Identify which cell holds the provided text, then report its [x, y] central coordinate. 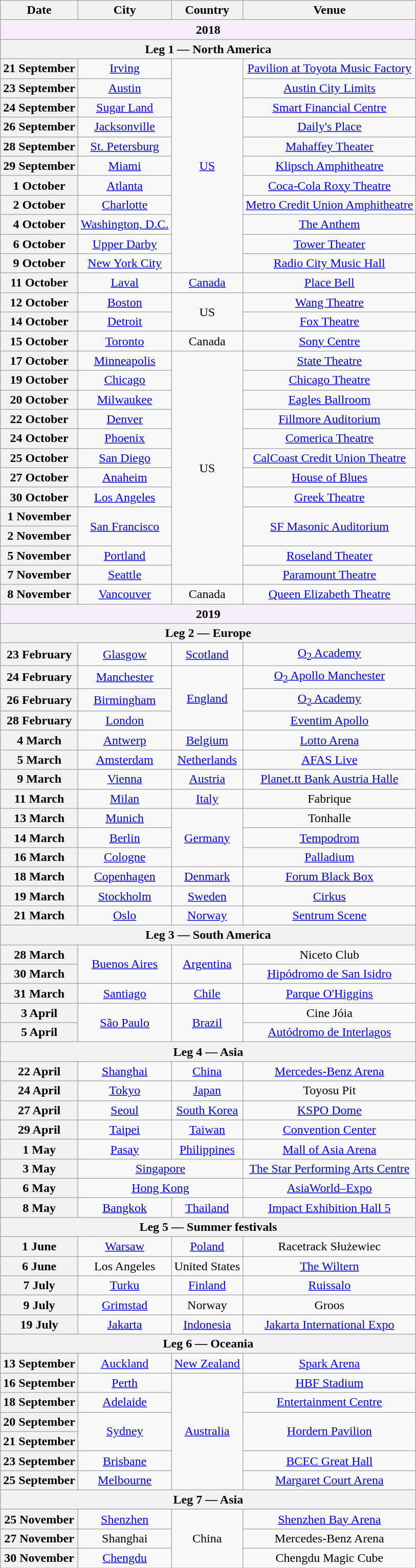
Scotland [207, 654]
Charlotte [124, 205]
The Star Performing Arts Centre [330, 1168]
Chengdu [124, 1558]
Chicago [124, 380]
Leg 6 — Oceania [208, 1344]
2019 [208, 614]
11 October [39, 283]
CalCoast Credit Union Theatre [330, 458]
Shenzhen [124, 1519]
Leg 4 — Asia [208, 1052]
Tonhalle [330, 818]
Eventim Apollo [330, 721]
Toyosu Pit [330, 1091]
Turku [124, 1286]
Sentrum Scene [330, 915]
6 May [39, 1188]
Cirkus [330, 896]
Taipei [124, 1130]
6 October [39, 244]
Laval [124, 283]
Chile [207, 993]
Leg 3 — South America [208, 935]
27 November [39, 1538]
Birmingham [124, 700]
Forum Black Box [330, 876]
18 March [39, 876]
Seoul [124, 1110]
Lotto Arena [330, 740]
Austin [124, 88]
25 November [39, 1519]
Queen Elizabeth Theatre [330, 594]
15 October [39, 341]
House of Blues [330, 477]
Hong Kong [160, 1188]
24 October [39, 438]
Austria [207, 779]
23 February [39, 654]
Jakarta International Expo [330, 1324]
1 May [39, 1149]
City [124, 10]
28 February [39, 721]
Vancouver [124, 594]
Vienna [124, 779]
2 October [39, 205]
Hipódromo de San Isidro [330, 974]
21 March [39, 915]
Greek Theatre [330, 497]
Grimstad [124, 1305]
29 April [39, 1130]
Daily's Place [330, 127]
8 November [39, 594]
SF Masonic Auditorium [330, 526]
6 June [39, 1266]
Tempodrom [330, 837]
19 July [39, 1324]
Adelaide [124, 1402]
Wang Theatre [330, 302]
Warsaw [124, 1247]
England [207, 698]
Munich [124, 818]
8 May [39, 1207]
25 October [39, 458]
Belgium [207, 740]
Anaheim [124, 477]
Tower Theater [330, 244]
14 March [39, 837]
Perth [124, 1383]
Planet.tt Bank Austria Halle [330, 779]
Smart Financial Centre [330, 107]
Leg 2 — Europe [208, 633]
Oslo [124, 915]
Radio City Music Hall [330, 263]
25 September [39, 1480]
24 September [39, 107]
Groos [330, 1305]
30 November [39, 1558]
Sydney [124, 1431]
Autódromo de Interlagos [330, 1032]
Indonesia [207, 1324]
Austin City Limits [330, 88]
Mall of Asia Arena [330, 1149]
Fabrique [330, 799]
The Wiltern [330, 1266]
12 October [39, 302]
Stockholm [124, 896]
30 March [39, 974]
Netherlands [207, 760]
Roseland Theater [330, 555]
Taiwan [207, 1130]
4 October [39, 224]
Jakarta [124, 1324]
Entertainment Centre [330, 1402]
9 July [39, 1305]
22 April [39, 1071]
Country [207, 10]
Chengdu Magic Cube [330, 1558]
Denver [124, 419]
13 March [39, 818]
Ruissalo [330, 1286]
Klipsch Amphitheatre [330, 166]
San Diego [124, 458]
2018 [208, 30]
Atlanta [124, 185]
13 September [39, 1363]
26 February [39, 700]
Pasay [124, 1149]
Brisbane [124, 1461]
Leg 7 — Asia [208, 1499]
9 March [39, 779]
Argentina [207, 964]
Irving [124, 69]
Finland [207, 1286]
Melbourne [124, 1480]
27 April [39, 1110]
Manchester [124, 677]
Mahaffey Theater [330, 146]
22 October [39, 419]
11 March [39, 799]
Convention Center [330, 1130]
4 March [39, 740]
Leg 5 — Summer festivals [208, 1227]
Boston [124, 302]
Paramount Theatre [330, 575]
1 June [39, 1247]
5 April [39, 1032]
London [124, 721]
Tokyo [124, 1091]
31 March [39, 993]
Chicago Theatre [330, 380]
Shenzhen Bay Arena [330, 1519]
9 October [39, 263]
Bangkok [124, 1207]
Pavilion at Toyota Music Factory [330, 69]
Australia [207, 1431]
Fox Theatre [330, 322]
Eagles Ballroom [330, 400]
Poland [207, 1247]
Italy [207, 799]
Detroit [124, 322]
28 March [39, 955]
AsiaWorld–Expo [330, 1188]
Minneapolis [124, 361]
Singapore [160, 1168]
20 October [39, 400]
5 November [39, 555]
State Theatre [330, 361]
Fillmore Auditorium [330, 419]
Niceto Club [330, 955]
Brazil [207, 1023]
San Francisco [124, 526]
30 October [39, 497]
Date [39, 10]
29 September [39, 166]
Buenos Aires [124, 964]
28 September [39, 146]
Place Bell [330, 283]
24 April [39, 1091]
2 November [39, 536]
16 September [39, 1383]
14 October [39, 322]
O2 Apollo Manchester [330, 677]
New Zealand [207, 1363]
BCEC Great Hall [330, 1461]
Sweden [207, 896]
Auckland [124, 1363]
HBF Stadium [330, 1383]
St. Petersburg [124, 146]
Racetrack Służewiec [330, 1247]
Coca-Cola Roxy Theatre [330, 185]
27 October [39, 477]
Copenhagen [124, 876]
20 September [39, 1422]
3 April [39, 1013]
United States [207, 1266]
Berlin [124, 837]
Glasgow [124, 654]
24 February [39, 677]
South Korea [207, 1110]
New York City [124, 263]
3 May [39, 1168]
Sugar Land [124, 107]
Germany [207, 837]
KSPO Dome [330, 1110]
Impact Exhibition Hall 5 [330, 1207]
São Paulo [124, 1023]
7 November [39, 575]
Parque O'Higgins [330, 993]
Denmark [207, 876]
16 March [39, 857]
Margaret Court Arena [330, 1480]
19 March [39, 896]
1 November [39, 516]
Santiago [124, 993]
Milan [124, 799]
Phoenix [124, 438]
Thailand [207, 1207]
Sony Centre [330, 341]
Washington, D.C. [124, 224]
7 July [39, 1286]
1 October [39, 185]
Venue [330, 10]
19 October [39, 380]
Cine Jóia [330, 1013]
17 October [39, 361]
Philippines [207, 1149]
Spark Arena [330, 1363]
Hordern Pavilion [330, 1431]
Japan [207, 1091]
Leg 1 — North America [208, 49]
5 March [39, 760]
18 September [39, 1402]
Miami [124, 166]
26 September [39, 127]
Jacksonville [124, 127]
Toronto [124, 341]
Upper Darby [124, 244]
Seattle [124, 575]
The Anthem [330, 224]
Amsterdam [124, 760]
Cologne [124, 857]
Antwerp [124, 740]
Metro Credit Union Amphitheatre [330, 205]
Palladium [330, 857]
Milwaukee [124, 400]
Portland [124, 555]
AFAS Live [330, 760]
Comerica Theatre [330, 438]
